Extract the (x, y) coordinate from the center of the cell holding the provided text.  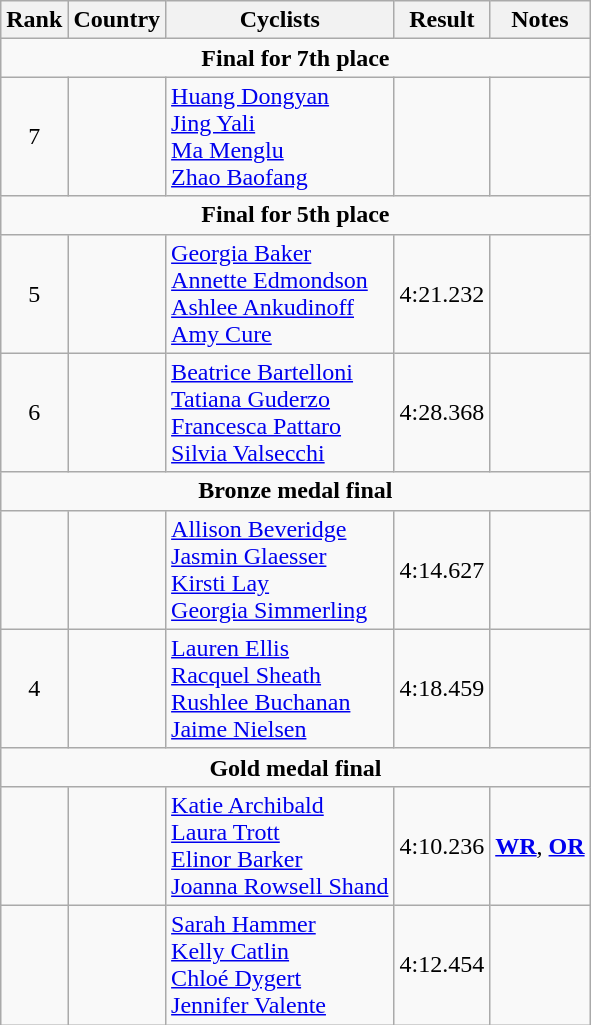
WR, OR (540, 846)
5 (34, 294)
6 (34, 412)
Cyclists (280, 20)
Rank (34, 20)
4:10.236 (442, 846)
4:14.627 (442, 570)
Allison BeveridgeJasmin GlaesserKirsti LayGeorgia Simmerling (280, 570)
Country (117, 20)
7 (34, 136)
4:18.459 (442, 688)
4:21.232 (442, 294)
Final for 7th place (296, 58)
Sarah HammerKelly CatlinChloé DygertJennifer Valente (280, 964)
4 (34, 688)
4:28.368 (442, 412)
Gold medal final (296, 767)
Beatrice BartelloniTatiana GuderzoFrancesca PattaroSilvia Valsecchi (280, 412)
Bronze medal final (296, 491)
Final for 5th place (296, 215)
Georgia BakerAnnette EdmondsonAshlee AnkudinoffAmy Cure (280, 294)
Result (442, 20)
Lauren EllisRacquel SheathRushlee BuchananJaime Nielsen (280, 688)
Huang DongyanJing YaliMa MengluZhao Baofang (280, 136)
Notes (540, 20)
Katie ArchibaldLaura TrottElinor BarkerJoanna Rowsell Shand (280, 846)
4:12.454 (442, 964)
